Pinpoint the cell where the given text exists, returning its [X, Y] midpoint coordinate. 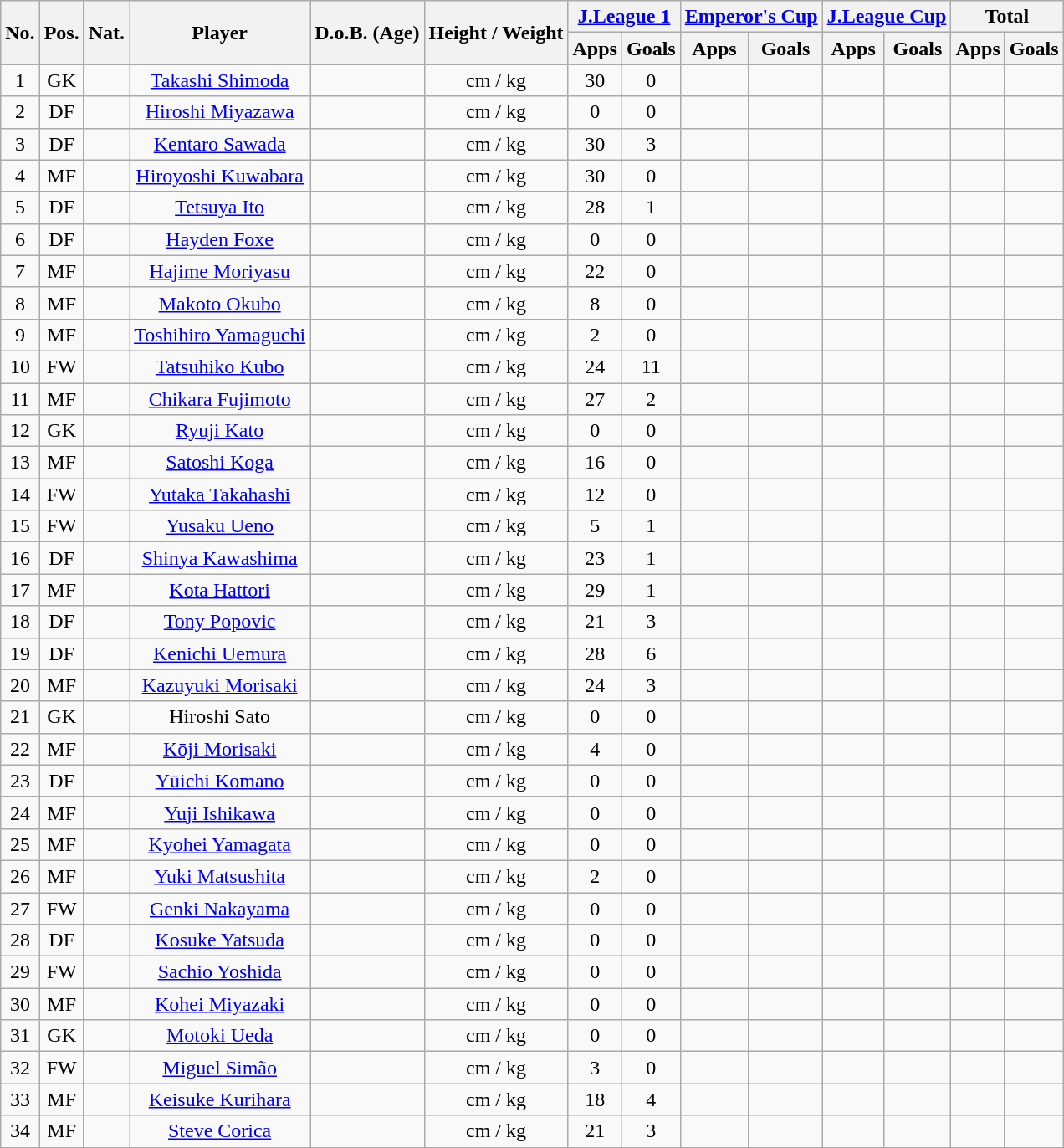
Kōji Morisaki [220, 749]
Kota Hattori [220, 590]
J.League 1 [624, 17]
Toshihiro Yamaguchi [220, 335]
Chikara Fujimoto [220, 399]
Tetsuya Ito [220, 208]
Kentaro Sawada [220, 144]
Ryuji Kato [220, 431]
Kazuyuki Morisaki [220, 685]
Kyohei Yamagata [220, 844]
Pos. [62, 33]
Emperor's Cup [751, 17]
32 [20, 1068]
Steve Corica [220, 1131]
Motoki Ueda [220, 1036]
Sachio Yoshida [220, 972]
Kosuke Yatsuda [220, 940]
Height / Weight [496, 33]
Keisuke Kurihara [220, 1099]
19 [20, 653]
D.o.B. (Age) [367, 33]
Yuji Ishikawa [220, 812]
20 [20, 685]
13 [20, 463]
Player [220, 33]
7 [20, 271]
10 [20, 366]
Genki Nakayama [220, 908]
No. [20, 33]
Takashi Shimoda [220, 80]
Total [1007, 17]
Hayden Foxe [220, 239]
17 [20, 590]
33 [20, 1099]
Yutaka Takahashi [220, 495]
Yuki Matsushita [220, 876]
J.League Cup [887, 17]
34 [20, 1131]
9 [20, 335]
Miguel Simão [220, 1068]
14 [20, 495]
15 [20, 526]
25 [20, 844]
Hajime Moriyasu [220, 271]
Hiroshi Miyazawa [220, 112]
Yusaku Ueno [220, 526]
Kenichi Uemura [220, 653]
Hiroyoshi Kuwabara [220, 176]
31 [20, 1036]
Yūichi Komano [220, 781]
Shinya Kawashima [220, 558]
Tatsuhiko Kubo [220, 366]
26 [20, 876]
Kohei Miyazaki [220, 1004]
Satoshi Koga [220, 463]
Tony Popovic [220, 622]
Makoto Okubo [220, 303]
Hiroshi Sato [220, 717]
Nat. [106, 33]
